Provide the [x, y] coordinate of the cell's center where the given text is located.  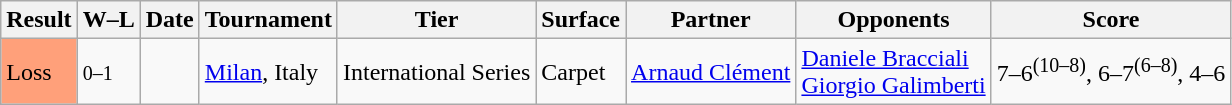
International Series [436, 72]
7–6(10–8), 6–7(6–8), 4–6 [1111, 72]
Arnaud Clément [711, 72]
Score [1111, 20]
W–L [108, 20]
Result [39, 20]
Tier [436, 20]
Daniele Bracciali Giorgio Galimberti [894, 72]
Surface [581, 20]
Loss [39, 72]
Milan, Italy [268, 72]
0–1 [108, 72]
Opponents [894, 20]
Date [170, 20]
Partner [711, 20]
Carpet [581, 72]
Tournament [268, 20]
